Provide the [x, y] coordinate of the cell's center where the given text is located.  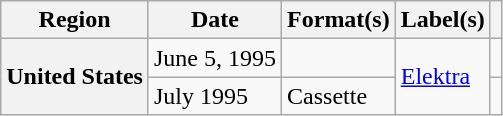
United States [75, 77]
Format(s) [339, 20]
July 1995 [214, 96]
Region [75, 20]
Cassette [339, 96]
Date [214, 20]
Label(s) [442, 20]
Elektra [442, 77]
June 5, 1995 [214, 58]
